Provide the [x, y] coordinate of the cell's center where the given text is located.  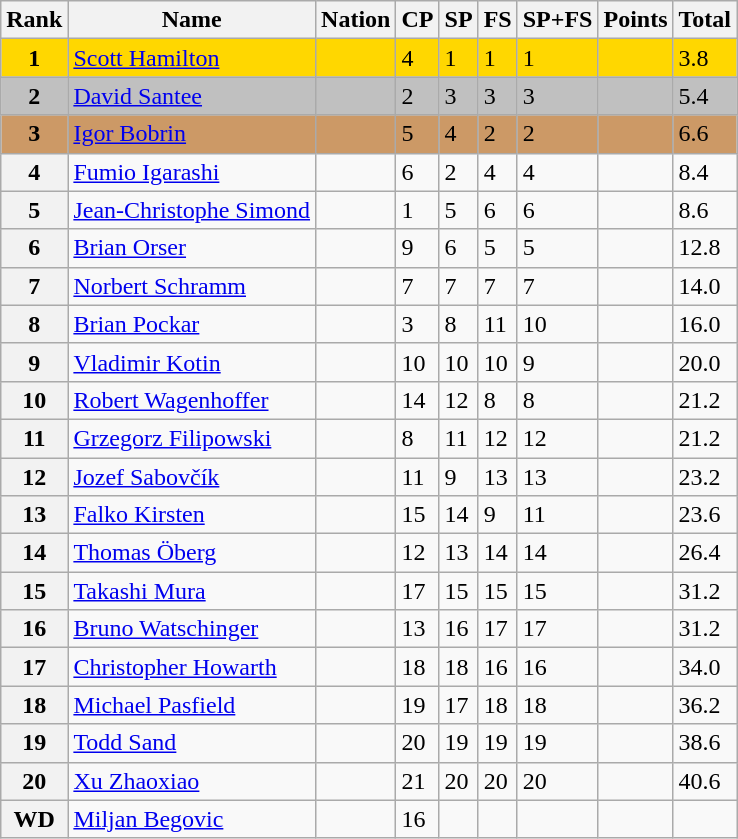
6.6 [705, 134]
CP [418, 20]
34.0 [705, 667]
21 [418, 781]
23.2 [705, 477]
23.6 [705, 515]
Name [192, 20]
Vladimir Kotin [192, 362]
Total [705, 20]
Igor Bobrin [192, 134]
Michael Pasfield [192, 705]
Grzegorz Filipowski [192, 438]
Robert Wagenhoffer [192, 400]
Takashi Mura [192, 591]
Fumio Igarashi [192, 172]
Thomas Öberg [192, 553]
38.6 [705, 743]
Jozef Sabovčík [192, 477]
Todd Sand [192, 743]
8.4 [705, 172]
Christopher Howarth [192, 667]
Points [636, 20]
SP [458, 20]
Miljan Begovic [192, 819]
SP+FS [558, 20]
Nation [356, 20]
Scott Hamilton [192, 58]
3.8 [705, 58]
Rank [34, 20]
14.0 [705, 286]
WD [34, 819]
Norbert Schramm [192, 286]
Jean-Christophe Simond [192, 210]
8.6 [705, 210]
Bruno Watschinger [192, 629]
Brian Pockar [192, 324]
Brian Orser [192, 248]
20.0 [705, 362]
Falko Kirsten [192, 515]
26.4 [705, 553]
36.2 [705, 705]
5.4 [705, 96]
FS [498, 20]
Xu Zhaoxiao [192, 781]
16.0 [705, 324]
40.6 [705, 781]
David Santee [192, 96]
12.8 [705, 248]
